Identify which cell holds the provided text, then report its [x, y] central coordinate. 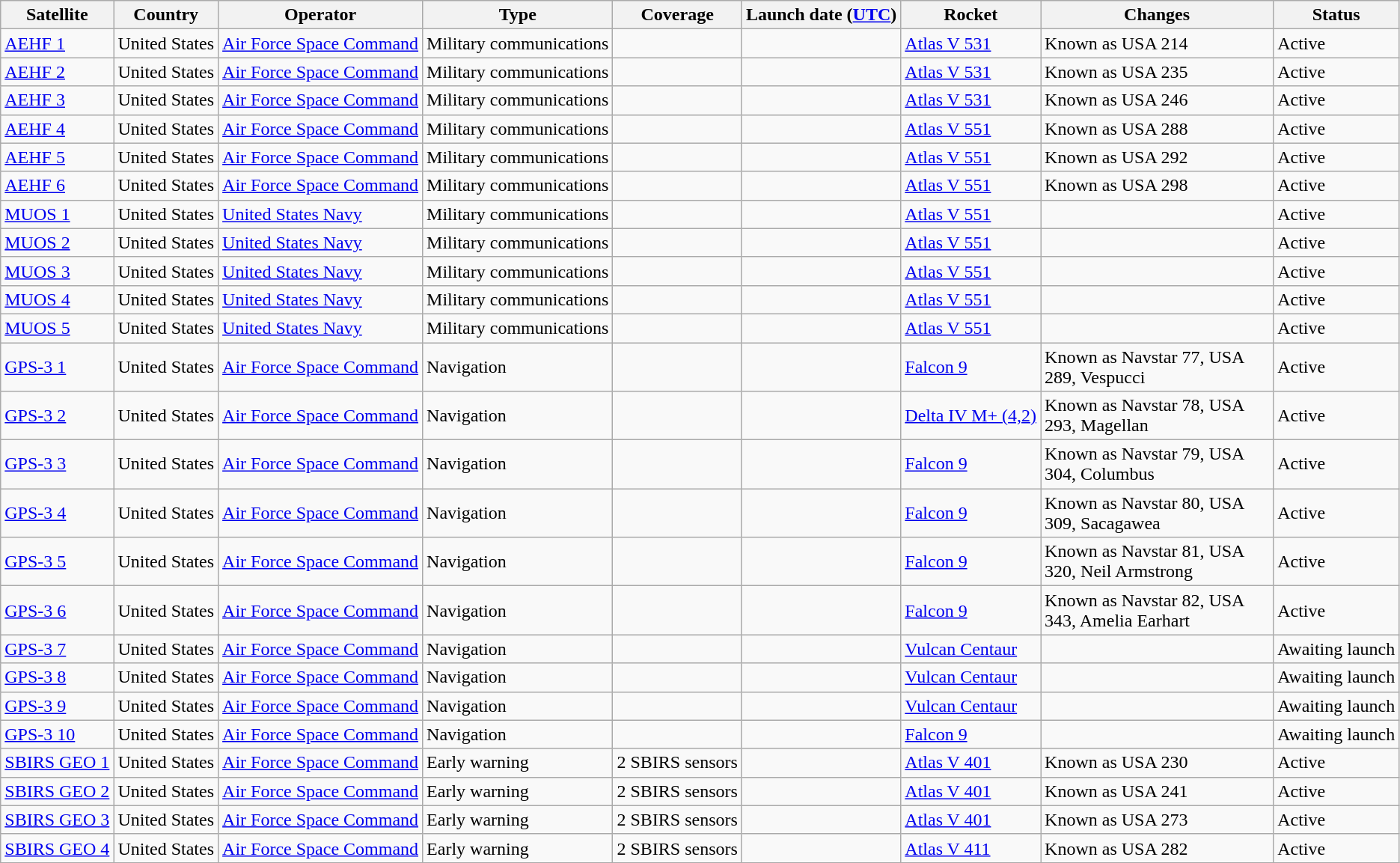
Known as Navstar 78, USA 293, Magellan [1157, 416]
Coverage [677, 15]
MUOS 4 [57, 299]
SBIRS GEO 2 [57, 791]
Known as USA 230 [1157, 763]
Country [166, 15]
Known as USA 241 [1157, 791]
SBIRS GEO 3 [57, 820]
AEHF 5 [57, 157]
AEHF 1 [57, 43]
GPS-3 6 [57, 611]
Known as USA 282 [1157, 848]
MUOS 5 [57, 328]
Known as Navstar 80, USA 309, Sacagawea [1157, 513]
SBIRS GEO 1 [57, 763]
GPS-3 4 [57, 513]
Known as Navstar 77, USA 289, Vespucci [1157, 367]
GPS-3 5 [57, 561]
Known as USA 246 [1157, 100]
Type [518, 15]
Satellite [57, 15]
Known as Navstar 82, USA 343, Amelia Earhart [1157, 611]
GPS-3 3 [57, 464]
Launch date (UTC) [821, 15]
Changes [1157, 15]
GPS-3 8 [57, 677]
Operator [320, 15]
AEHF 4 [57, 129]
Known as USA 214 [1157, 43]
AEHF 3 [57, 100]
Known as USA 235 [1157, 72]
MUOS 1 [57, 214]
Delta IV M+ (4,2) [971, 416]
GPS-3 2 [57, 416]
Atlas V 411 [971, 848]
Known as Navstar 81, USA 320, Neil Armstrong [1157, 561]
MUOS 3 [57, 271]
GPS-3 9 [57, 706]
SBIRS GEO 4 [57, 848]
Known as Navstar 79, USA 304, Columbus [1157, 464]
Known as USA 298 [1157, 186]
GPS-3 10 [57, 734]
Known as USA 292 [1157, 157]
GPS-3 1 [57, 367]
MUOS 2 [57, 243]
Status [1336, 15]
GPS-3 7 [57, 649]
AEHF 2 [57, 72]
Known as USA 273 [1157, 820]
AEHF 6 [57, 186]
Rocket [971, 15]
Known as USA 288 [1157, 129]
